Capture the cell that displays the provided text and extract its (x, y) central coordinate. 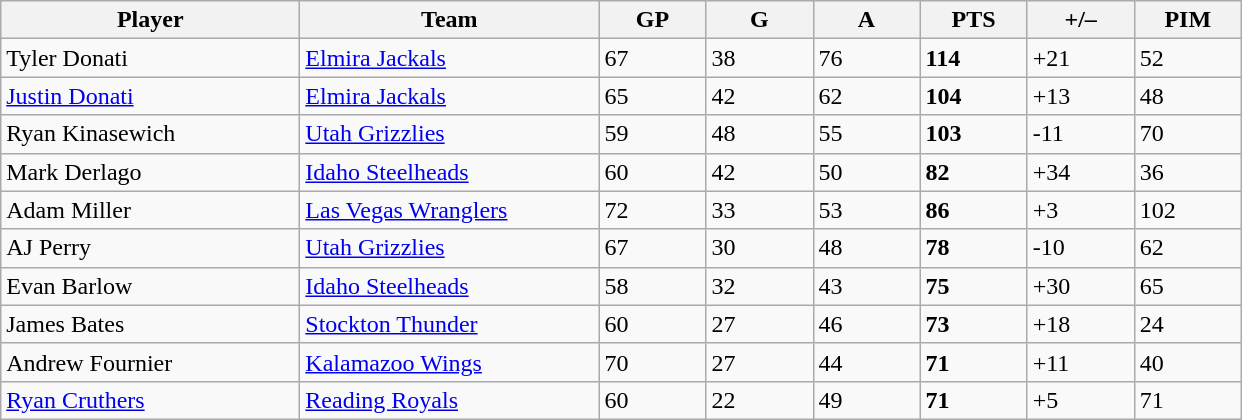
104 (974, 96)
A (866, 20)
Reading Royals (450, 400)
Ryan Cruthers (150, 400)
Evan Barlow (150, 286)
40 (1188, 362)
Player (150, 20)
+21 (1080, 58)
55 (866, 134)
Team (450, 20)
86 (974, 210)
+11 (1080, 362)
Kalamazoo Wings (450, 362)
32 (760, 286)
22 (760, 400)
+13 (1080, 96)
-10 (1080, 248)
GP (652, 20)
75 (974, 286)
36 (1188, 172)
50 (866, 172)
-11 (1080, 134)
24 (1188, 324)
+18 (1080, 324)
PTS (974, 20)
Las Vegas Wranglers (450, 210)
James Bates (150, 324)
43 (866, 286)
76 (866, 58)
+/– (1080, 20)
44 (866, 362)
38 (760, 58)
Adam Miller (150, 210)
G (760, 20)
Ryan Kinasewich (150, 134)
Tyler Donati (150, 58)
AJ Perry (150, 248)
59 (652, 134)
+5 (1080, 400)
72 (652, 210)
78 (974, 248)
114 (974, 58)
53 (866, 210)
82 (974, 172)
+34 (1080, 172)
103 (974, 134)
33 (760, 210)
PIM (1188, 20)
102 (1188, 210)
Stockton Thunder (450, 324)
30 (760, 248)
58 (652, 286)
+30 (1080, 286)
49 (866, 400)
73 (974, 324)
52 (1188, 58)
+3 (1080, 210)
Justin Donati (150, 96)
Andrew Fournier (150, 362)
46 (866, 324)
Mark Derlago (150, 172)
